Capture the cell that displays the provided text and extract its [X, Y] central coordinate. 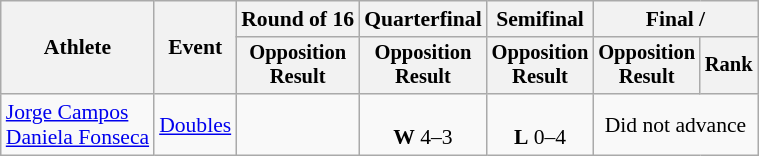
Did not advance [675, 124]
Final / [675, 19]
Event [195, 48]
L 0–4 [540, 124]
Doubles [195, 124]
W 4–3 [423, 124]
Jorge CamposDaniela Fonseca [78, 124]
Quarterfinal [423, 19]
Rank [729, 66]
Semifinal [540, 19]
Round of 16 [298, 19]
Athlete [78, 48]
